Determine the (X, Y) coordinate at the center of the cell enclosing the given text.  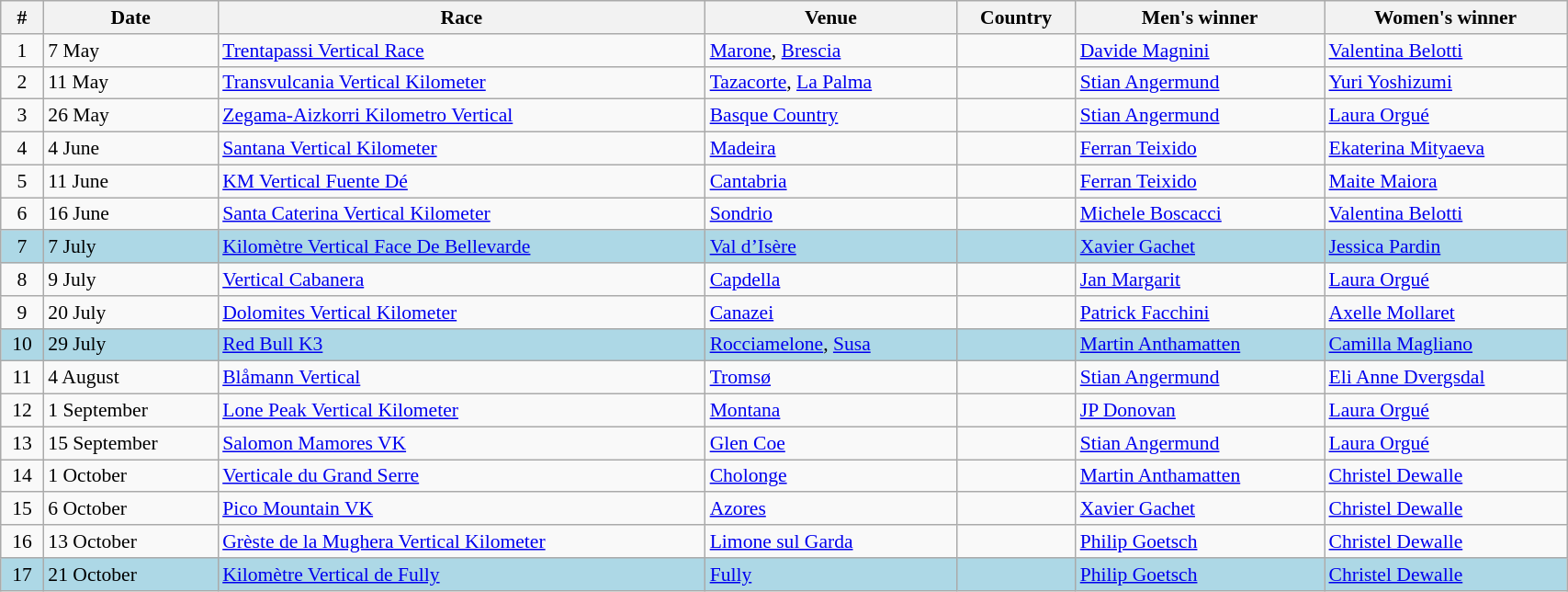
15 September (130, 443)
Tromsø (831, 378)
Axelle Mollaret (1446, 313)
4 August (130, 378)
13 (22, 443)
4 June (130, 149)
7 May (130, 51)
Santana Vertical Kilometer (461, 149)
1 September (130, 411)
Sondrio (831, 214)
Ekaterina Mityaeva (1446, 149)
17 (22, 575)
Blåmann Vertical (461, 378)
Kilomètre Vertical de Fully (461, 575)
Race (461, 17)
Venue (831, 17)
11 (22, 378)
Transvulcania Vertical Kilometer (461, 83)
9 (22, 313)
Patrick Facchini (1200, 313)
6 October (130, 509)
Red Bull K3 (461, 345)
Women's winner (1446, 17)
Davide Magnini (1200, 51)
14 (22, 476)
7 (22, 247)
12 (22, 411)
7 July (130, 247)
Madeira (831, 149)
1 October (130, 476)
Jessica Pardin (1446, 247)
Limone sul Garda (831, 541)
15 (22, 509)
16 (22, 541)
Kilomètre Vertical Face De Bellevarde (461, 247)
JP Donovan (1200, 411)
Maite Maiora (1446, 181)
Eli Anne Dvergsdal (1446, 378)
11 May (130, 83)
Cantabria (831, 181)
Yuri Yoshizumi (1446, 83)
Tazacorte, La Palma (831, 83)
Canazei (831, 313)
Michele Boscacci (1200, 214)
5 (22, 181)
Capdella (831, 279)
Fully (831, 575)
Marone, Brescia (831, 51)
Vertical Cabanera (461, 279)
16 June (130, 214)
Santa Caterina Vertical Kilometer (461, 214)
1 (22, 51)
Lone Peak Vertical Kilometer (461, 411)
Glen Coe (831, 443)
Basque Country (831, 116)
29 July (130, 345)
2 (22, 83)
26 May (130, 116)
Montana (831, 411)
10 (22, 345)
Date (130, 17)
13 October (130, 541)
8 (22, 279)
Salomon Mamores VK (461, 443)
9 July (130, 279)
21 October (130, 575)
20 July (130, 313)
Jan Margarit (1200, 279)
11 June (130, 181)
Pico Mountain VK (461, 509)
6 (22, 214)
Val d’Isère (831, 247)
Grèste de la Mughera Vertical Kilometer (461, 541)
Verticale du Grand Serre (461, 476)
Cholonge (831, 476)
Camilla Magliano (1446, 345)
Country (1016, 17)
Zegama-Aizkorri Kilometro Vertical (461, 116)
# (22, 17)
Men's winner (1200, 17)
Rocciamelone, Susa (831, 345)
Dolomites Vertical Kilometer (461, 313)
Trentapassi Vertical Race (461, 51)
4 (22, 149)
KM Vertical Fuente Dé (461, 181)
Azores (831, 509)
3 (22, 116)
